From the cell containing the given text, extract its center point as [X, Y] coordinate. 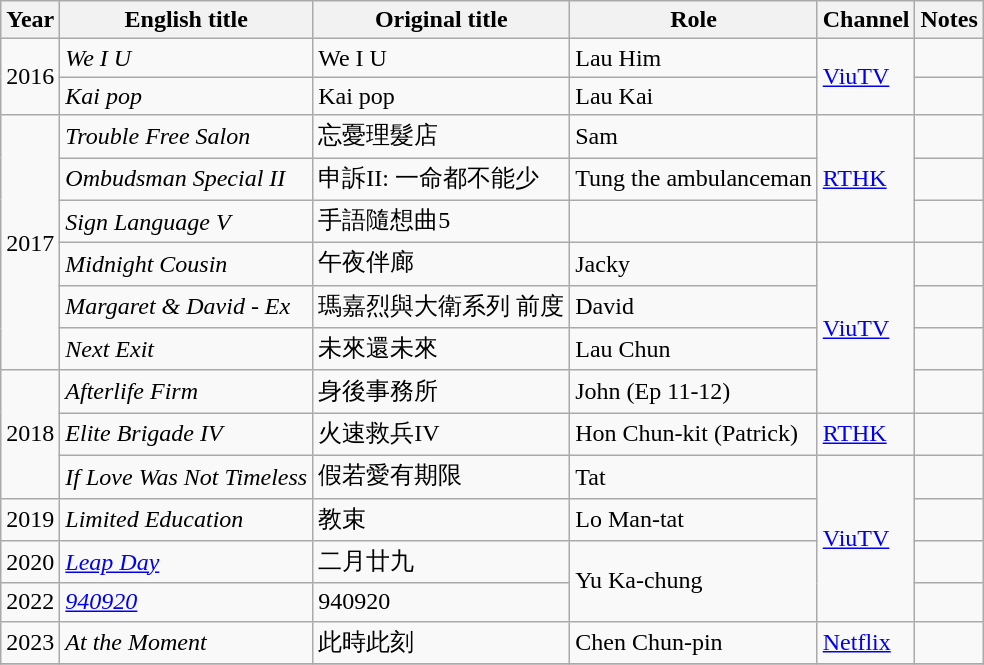
John (Ep 11-12) [694, 392]
Role [694, 20]
忘憂理髮店 [442, 136]
2019 [30, 520]
2018 [30, 434]
Lau Kai [694, 96]
Yu Ka-chung [694, 582]
At the Moment [186, 642]
Midnight Cousin [186, 264]
火速救兵IV [442, 434]
Trouble Free Salon [186, 136]
Afterlife Firm [186, 392]
Lau Him [694, 58]
申訴II: 一命都不能少 [442, 180]
手語隨想曲5 [442, 222]
Sign Language V [186, 222]
Chen Chun-pin [694, 642]
2020 [30, 562]
If Love Was Not Timeless [186, 476]
假若愛有期限 [442, 476]
Next Exit [186, 350]
身後事務所 [442, 392]
瑪嘉烈與大衛系列 前度 [442, 306]
Limited Education [186, 520]
Lo Man-tat [694, 520]
Year [30, 20]
教束 [442, 520]
Leap Day [186, 562]
Sam [694, 136]
2022 [30, 602]
Original title [442, 20]
Netflix [866, 642]
未來還未來 [442, 350]
Notes [949, 20]
此時此刻 [442, 642]
Hon Chun-kit (Patrick) [694, 434]
Channel [866, 20]
午夜伴廊 [442, 264]
2017 [30, 242]
Margaret & David - Ex [186, 306]
2023 [30, 642]
Tung the ambulanceman [694, 180]
2016 [30, 77]
Elite Brigade IV [186, 434]
Jacky [694, 264]
David [694, 306]
Ombudsman Special II [186, 180]
Tat [694, 476]
二月廿九 [442, 562]
English title [186, 20]
Lau Chun [694, 350]
